Search for the cell housing the specified text and yield its (x, y) center coordinate. 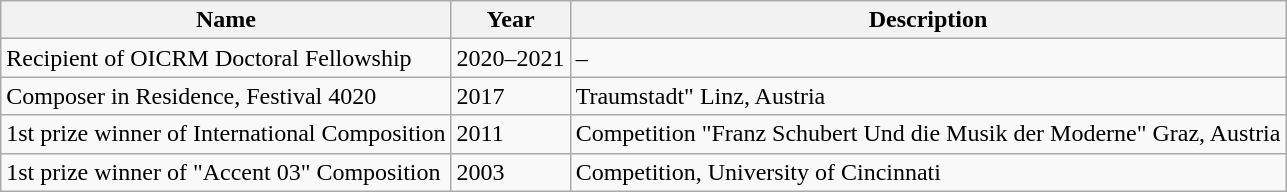
Competition, University of Cincinnati (928, 172)
2003 (510, 172)
Recipient of OICRM Doctoral Fellowship (226, 58)
– (928, 58)
1st prize winner of International Composition (226, 134)
1st prize winner of "Accent 03" Composition (226, 172)
Year (510, 20)
Composer in Residence, Festival 4020 (226, 96)
2011 (510, 134)
2020–2021 (510, 58)
Traumstadt" Linz, Austria (928, 96)
2017 (510, 96)
Description (928, 20)
Competition "Franz Schubert Und die Musik der Moderne" Graz, Austria (928, 134)
Name (226, 20)
